Return (X, Y) of the center of cell containing provided text 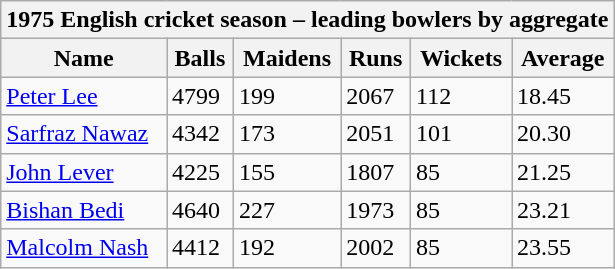
2051 (376, 134)
Average (564, 58)
20.30 (564, 134)
101 (460, 134)
Name (84, 58)
Balls (200, 58)
23.21 (564, 210)
4342 (200, 134)
John Lever (84, 172)
18.45 (564, 96)
Sarfraz Nawaz (84, 134)
Bishan Bedi (84, 210)
192 (286, 248)
1975 English cricket season – leading bowlers by aggregate (308, 20)
Wickets (460, 58)
1973 (376, 210)
21.25 (564, 172)
Malcolm Nash (84, 248)
4640 (200, 210)
1807 (376, 172)
227 (286, 210)
2002 (376, 248)
2067 (376, 96)
173 (286, 134)
199 (286, 96)
112 (460, 96)
Peter Lee (84, 96)
Maidens (286, 58)
4799 (200, 96)
23.55 (564, 248)
155 (286, 172)
Runs (376, 58)
4412 (200, 248)
4225 (200, 172)
